Detect which cell encompasses the target text, then output its [X, Y] center coordinate. 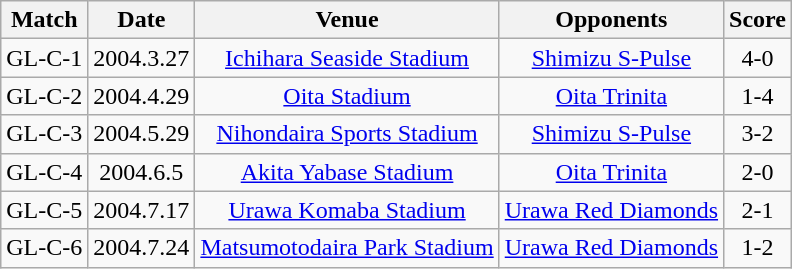
Nihondaira Sports Stadium [347, 134]
2004.3.27 [142, 58]
Ichihara Seaside Stadium [347, 58]
2004.7.17 [142, 210]
2004.6.5 [142, 172]
GL-C-4 [44, 172]
Urawa Komaba Stadium [347, 210]
GL-C-2 [44, 96]
2004.4.29 [142, 96]
2004.5.29 [142, 134]
2-0 [758, 172]
Opponents [611, 20]
GL-C-6 [44, 248]
2004.7.24 [142, 248]
Score [758, 20]
1-4 [758, 96]
1-2 [758, 248]
GL-C-5 [44, 210]
GL-C-3 [44, 134]
Venue [347, 20]
3-2 [758, 134]
Matsumotodaira Park Stadium [347, 248]
Akita Yabase Stadium [347, 172]
4-0 [758, 58]
GL-C-1 [44, 58]
Oita Stadium [347, 96]
Match [44, 20]
2-1 [758, 210]
Date [142, 20]
